Pinpoint the cell where the given text exists, returning its [x, y] midpoint coordinate. 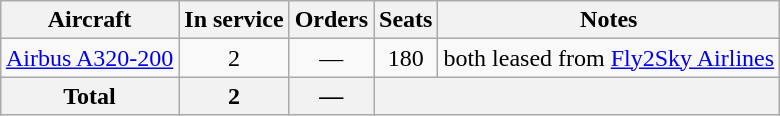
Airbus A320-200 [89, 58]
both leased from Fly2Sky Airlines [609, 58]
Total [89, 96]
Seats [406, 20]
Aircraft [89, 20]
180 [406, 58]
Notes [609, 20]
Orders [331, 20]
In service [234, 20]
